Identify which cell holds the provided text, then report its [X, Y] central coordinate. 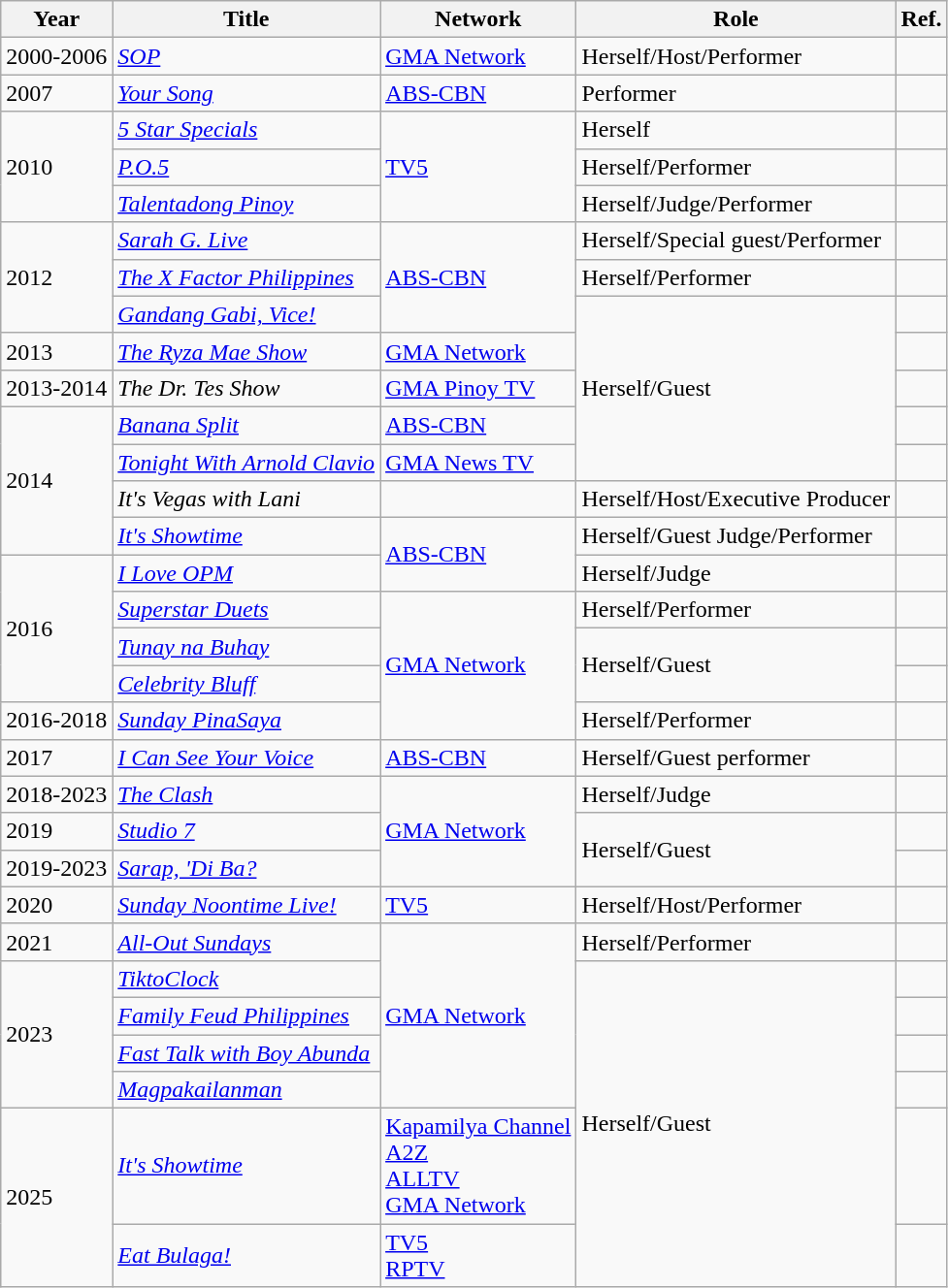
2000-2006 [56, 56]
Tunay na Buhay [246, 647]
Eat Bulaga! [246, 1255]
2023 [56, 1034]
Superstar Duets [246, 610]
Celebrity Bluff [246, 684]
The Ryza Mae Show [246, 351]
Herself/Guest Judge/Performer [736, 536]
Studio 7 [246, 831]
Sunday Noontime Live! [246, 905]
Role [736, 19]
Herself [736, 130]
Herself/Judge/Performer [736, 204]
I Love OPM [246, 573]
2017 [56, 757]
2016-2018 [56, 721]
5 Star Specials [246, 130]
Fast Talk with Boy Abunda [246, 1052]
Herself/Host/Executive Producer [736, 499]
TV5RPTV [478, 1255]
2010 [56, 167]
2020 [56, 905]
Herself/Special guest/Performer [736, 241]
Performer [736, 93]
2016 [56, 628]
TiktoClock [246, 979]
Gandang Gabi, Vice! [246, 314]
Network [478, 19]
2012 [56, 277]
Ref. [922, 19]
2025 [56, 1198]
Talentadong Pinoy [246, 204]
2019 [56, 831]
Sarah G. Live [246, 241]
The X Factor Philippines [246, 277]
Tonight With Arnold Clavio [246, 463]
All-Out Sundays [246, 942]
2007 [56, 93]
2019-2023 [56, 868]
2013 [56, 351]
It's Vegas with Lani [246, 499]
The Clash [246, 794]
I Can See Your Voice [246, 757]
Sunday PinaSaya [246, 721]
Your Song [246, 93]
GMA Pinoy TV [478, 388]
Herself/Guest performer [736, 757]
P.O.5 [246, 167]
The Dr. Tes Show [246, 388]
Title [246, 19]
Year [56, 19]
Magpakailanman [246, 1090]
Family Feud Philippines [246, 1015]
GMA News TV [478, 463]
2018-2023 [56, 794]
2021 [56, 942]
2014 [56, 480]
Sarap, 'Di Ba? [246, 868]
SOP [246, 56]
Banana Split [246, 425]
Kapamilya ChannelA2ZALLTVGMA Network [478, 1166]
2013-2014 [56, 388]
